Determine the [x, y] coordinate at the center of the cell enclosing the given text.  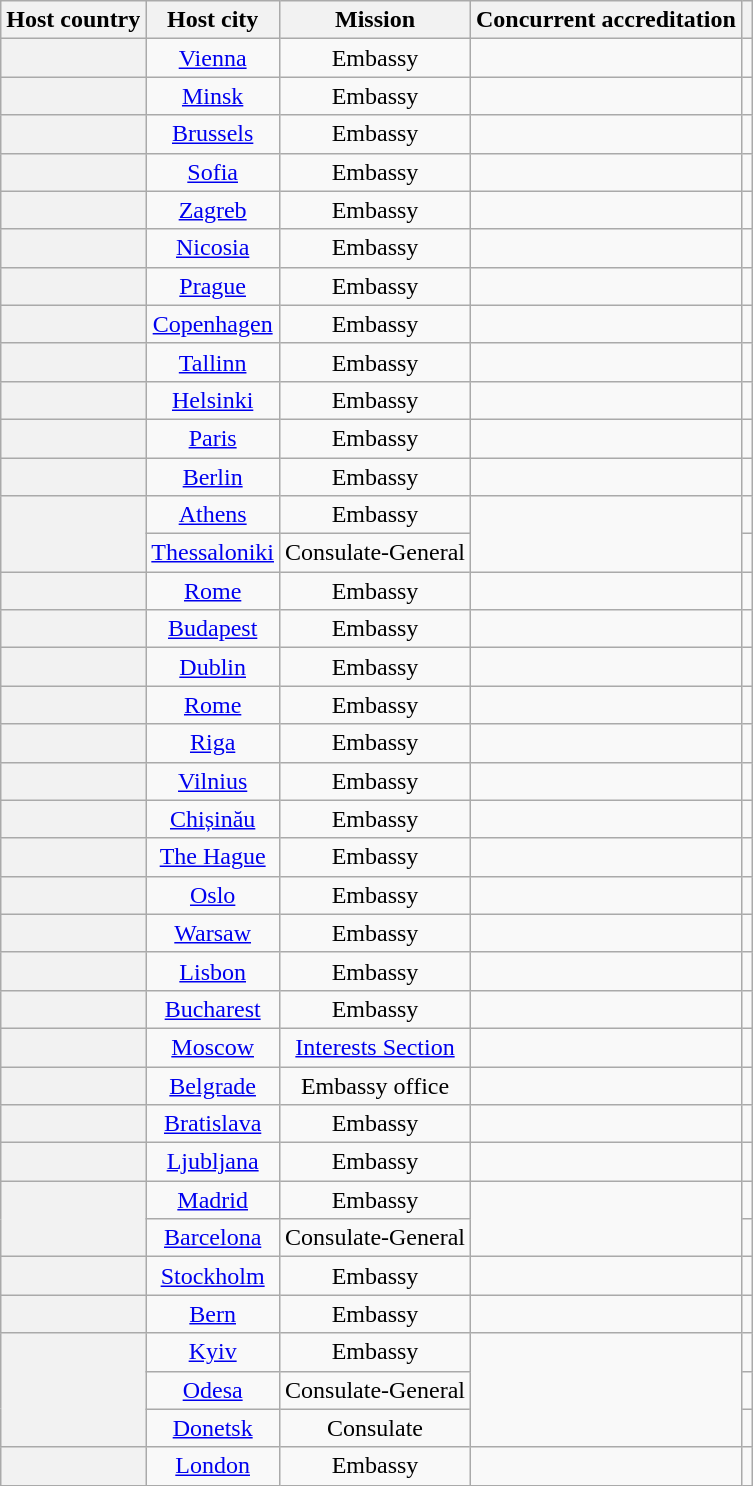
Minsk [213, 96]
Dublin [213, 667]
Ljubljana [213, 1162]
Host country [74, 20]
Bern [213, 1314]
Tallinn [213, 362]
Embassy office [376, 1085]
Nicosia [213, 248]
Chișinău [213, 819]
Host city [213, 20]
Budapest [213, 629]
Bratislava [213, 1124]
Vienna [213, 58]
Berlin [213, 477]
Interests Section [376, 1047]
Madrid [213, 1200]
Copenhagen [213, 324]
Barcelona [213, 1238]
Belgrade [213, 1085]
Zagreb [213, 210]
Vilnius [213, 781]
Moscow [213, 1047]
Prague [213, 286]
Athens [213, 515]
Helsinki [213, 400]
Thessaloniki [213, 553]
Odesa [213, 1390]
Lisbon [213, 971]
Donetsk [213, 1428]
Riga [213, 743]
London [213, 1466]
Oslo [213, 895]
Kyiv [213, 1352]
Consulate [376, 1428]
Mission [376, 20]
Concurrent accreditation [606, 20]
Stockholm [213, 1276]
Bucharest [213, 1009]
The Hague [213, 857]
Sofia [213, 172]
Paris [213, 438]
Warsaw [213, 933]
Brussels [213, 134]
